Pinpoint the cell where the given text exists, returning its (x, y) midpoint coordinate. 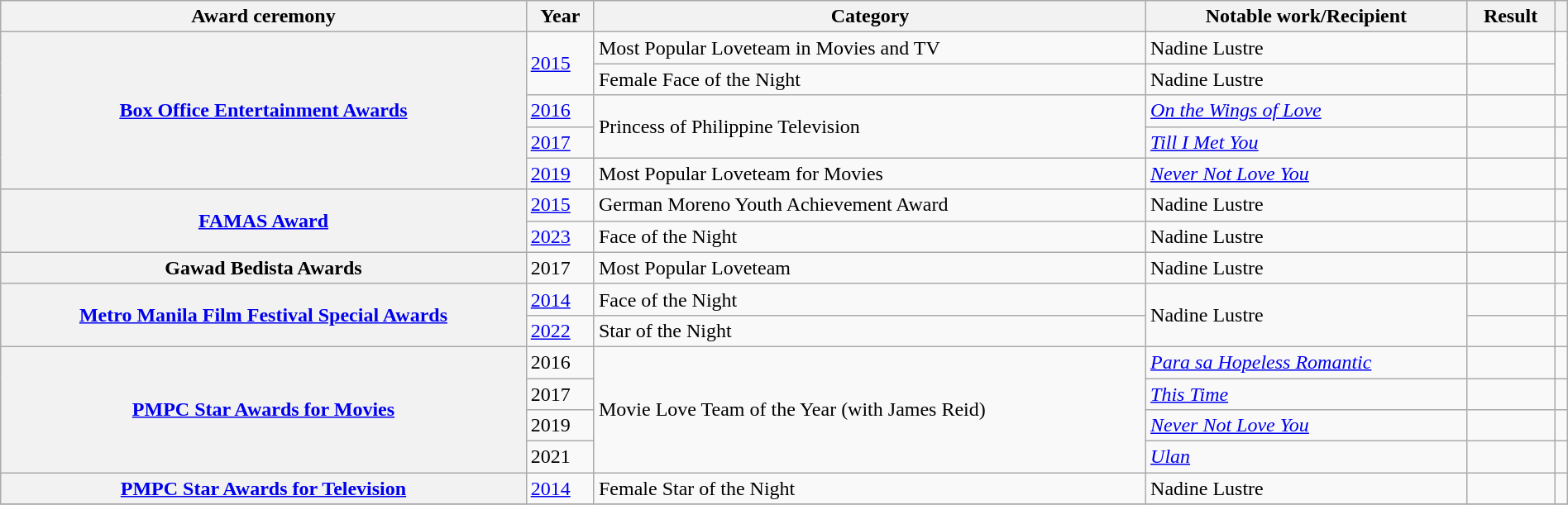
Metro Manila Film Festival Special Awards (263, 315)
Female Star of the Night (870, 488)
PMPC Star Awards for Television (263, 488)
Movie Love Team of the Year (with James Reid) (870, 409)
Category (870, 17)
Year (560, 17)
Most Popular Loveteam (870, 268)
Most Popular Loveteam for Movies (870, 174)
Result (1510, 17)
Notable work/Recipient (1307, 17)
2023 (560, 236)
Princess of Philippine Television (870, 126)
Female Face of the Night (870, 79)
Most Popular Loveteam in Movies and TV (870, 48)
Till I Met You (1307, 142)
Para sa Hopeless Romantic (1307, 362)
2022 (560, 331)
Award ceremony (263, 17)
Box Office Entertainment Awards (263, 111)
This Time (1307, 394)
2021 (560, 457)
PMPC Star Awards for Movies (263, 409)
Star of the Night (870, 331)
On the Wings of Love (1307, 111)
German Moreno Youth Achievement Award (870, 205)
Ulan (1307, 457)
FAMAS Award (263, 221)
Gawad Bedista Awards (263, 268)
